Scan for the cell matching the given text and deliver its (x, y) coordinate at center. 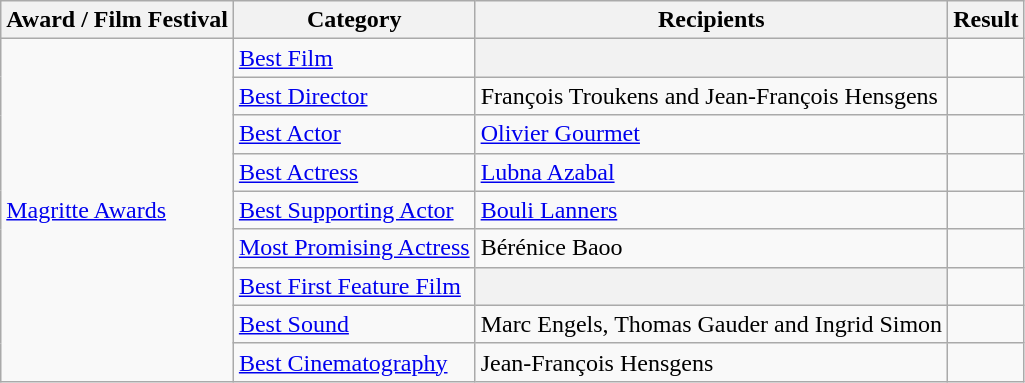
Category (354, 20)
Best Actor (354, 134)
Result (986, 20)
Best First Feature Film (354, 286)
Olivier Gourmet (712, 134)
Lubna Azabal (712, 172)
François Troukens and Jean-François Hensgens (712, 96)
Marc Engels, Thomas Gauder and Ingrid Simon (712, 324)
Best Supporting Actor (354, 210)
Bérénice Baoo (712, 248)
Best Cinematography (354, 362)
Award / Film Festival (118, 20)
Best Director (354, 96)
Jean-François Hensgens (712, 362)
Recipients (712, 20)
Best Film (354, 58)
Best Actress (354, 172)
Bouli Lanners (712, 210)
Magritte Awards (118, 210)
Best Sound (354, 324)
Most Promising Actress (354, 248)
